Detect which cell encompasses the target text, then output its (X, Y) center coordinate. 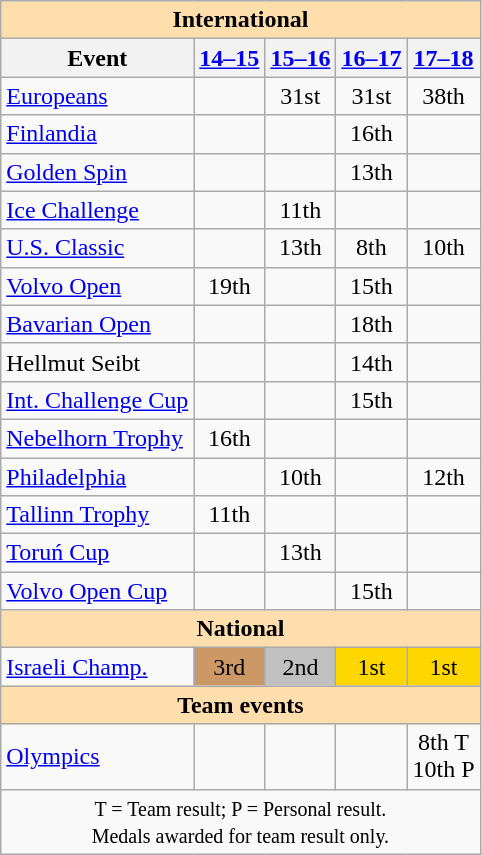
Event (98, 58)
Hellmut Seibt (98, 362)
3rd (230, 667)
Golden Spin (98, 172)
Philadelphia (98, 477)
Europeans (98, 96)
8th (372, 248)
14th (372, 362)
8th T10th P (444, 756)
Toruń Cup (98, 553)
14–15 (230, 58)
16–17 (372, 58)
Int. Challenge Cup (98, 400)
U.S. Classic (98, 248)
18th (372, 324)
Olympics (98, 756)
Bavarian Open (98, 324)
Ice Challenge (98, 210)
38th (444, 96)
Volvo Open Cup (98, 591)
2nd (300, 667)
Tallinn Trophy (98, 515)
International (240, 20)
Volvo Open (98, 286)
12th (444, 477)
Team events (240, 705)
19th (230, 286)
T = Team result; P = Personal result. Medals awarded for team result only. (240, 822)
Finlandia (98, 134)
15–16 (300, 58)
Israeli Champ. (98, 667)
Nebelhorn Trophy (98, 438)
17–18 (444, 58)
National (240, 629)
